Detect which cell encompasses the target text, then output its (X, Y) center coordinate. 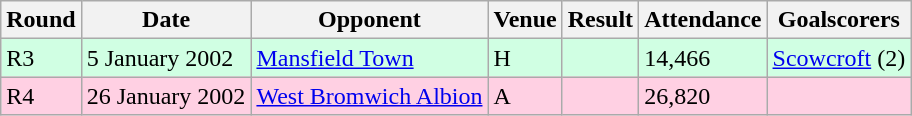
Mansfield Town (370, 58)
Venue (525, 20)
Result (600, 20)
Goalscorers (839, 20)
Round (41, 20)
Attendance (703, 20)
West Bromwich Albion (370, 96)
H (525, 58)
R4 (41, 96)
26 January 2002 (166, 96)
Scowcroft (2) (839, 58)
A (525, 96)
5 January 2002 (166, 58)
R3 (41, 58)
Opponent (370, 20)
14,466 (703, 58)
Date (166, 20)
26,820 (703, 96)
